From the cell containing the given text, extract its center point as (X, Y) coordinate. 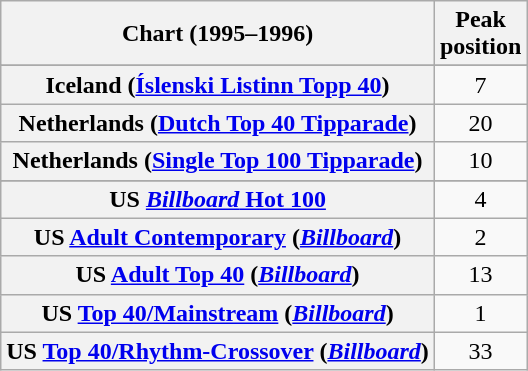
US Adult Contemporary (Billboard) (218, 237)
10 (480, 161)
Iceland (Íslenski Listinn Topp 40) (218, 85)
Chart (1995–1996) (218, 34)
4 (480, 199)
US Adult Top 40 (Billboard) (218, 275)
US Top 40/Mainstream (Billboard) (218, 313)
US Top 40/Rhythm-Crossover (Billboard) (218, 351)
7 (480, 85)
US Billboard Hot 100 (218, 199)
Netherlands (Single Top 100 Tipparade) (218, 161)
13 (480, 275)
20 (480, 123)
2 (480, 237)
33 (480, 351)
Peakposition (480, 34)
1 (480, 313)
Netherlands (Dutch Top 40 Tipparade) (218, 123)
